Scan for the cell matching the given text and deliver its (X, Y) coordinate at center. 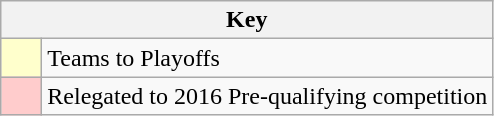
Relegated to 2016 Pre-qualifying competition (268, 96)
Key (247, 20)
Teams to Playoffs (268, 58)
